Return the [x, y] coordinate for the center point of the cell that contains the specified text.  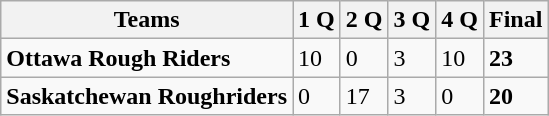
2 Q [364, 20]
1 Q [317, 20]
Ottawa Rough Riders [147, 58]
Saskatchewan Roughriders [147, 96]
Final [515, 20]
20 [515, 96]
23 [515, 58]
Teams [147, 20]
3 Q [412, 20]
17 [364, 96]
4 Q [460, 20]
